Identify which cell holds the provided text, then report its (X, Y) central coordinate. 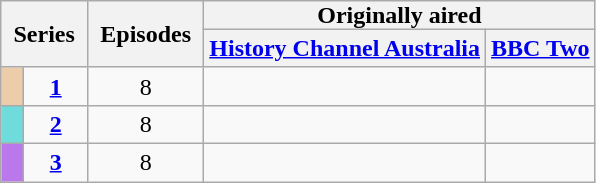
1 (56, 86)
BBC Two (541, 48)
3 (56, 162)
History Channel Australia (345, 48)
2 (56, 124)
Series (44, 34)
Originally aired (400, 15)
Episodes (146, 34)
